Detect which cell encompasses the target text, then output its (X, Y) center coordinate. 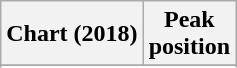
Peak position (189, 34)
Chart (2018) (72, 34)
